Provide the (X, Y) coordinate of the cell's center where the given text is located.  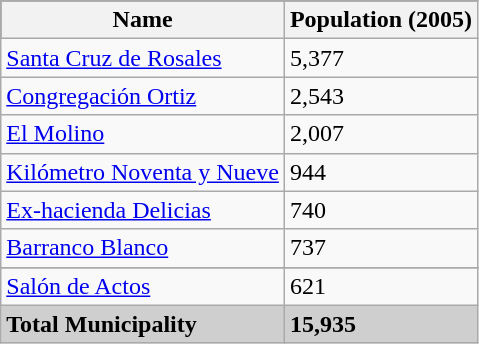
15,935 (380, 324)
Total Municipality (143, 324)
944 (380, 172)
Santa Cruz de Rosales (143, 58)
El Molino (143, 134)
Ex-hacienda Delicias (143, 210)
5,377 (380, 58)
Name (143, 20)
Salón de Actos (143, 286)
Population (2005) (380, 20)
2,007 (380, 134)
2,543 (380, 96)
740 (380, 210)
Barranco Blanco (143, 248)
737 (380, 248)
621 (380, 286)
Kilómetro Noventa y Nueve (143, 172)
Congregación Ortiz (143, 96)
